Determine the [X, Y] coordinate at the center of the cell enclosing the given text.  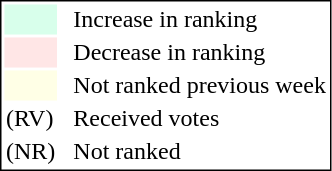
Not ranked previous week [200, 85]
Not ranked [200, 151]
Decrease in ranking [200, 53]
(RV) [30, 119]
Received votes [200, 119]
(NR) [30, 151]
Increase in ranking [200, 19]
